Capture the cell that displays the provided text and extract its [x, y] central coordinate. 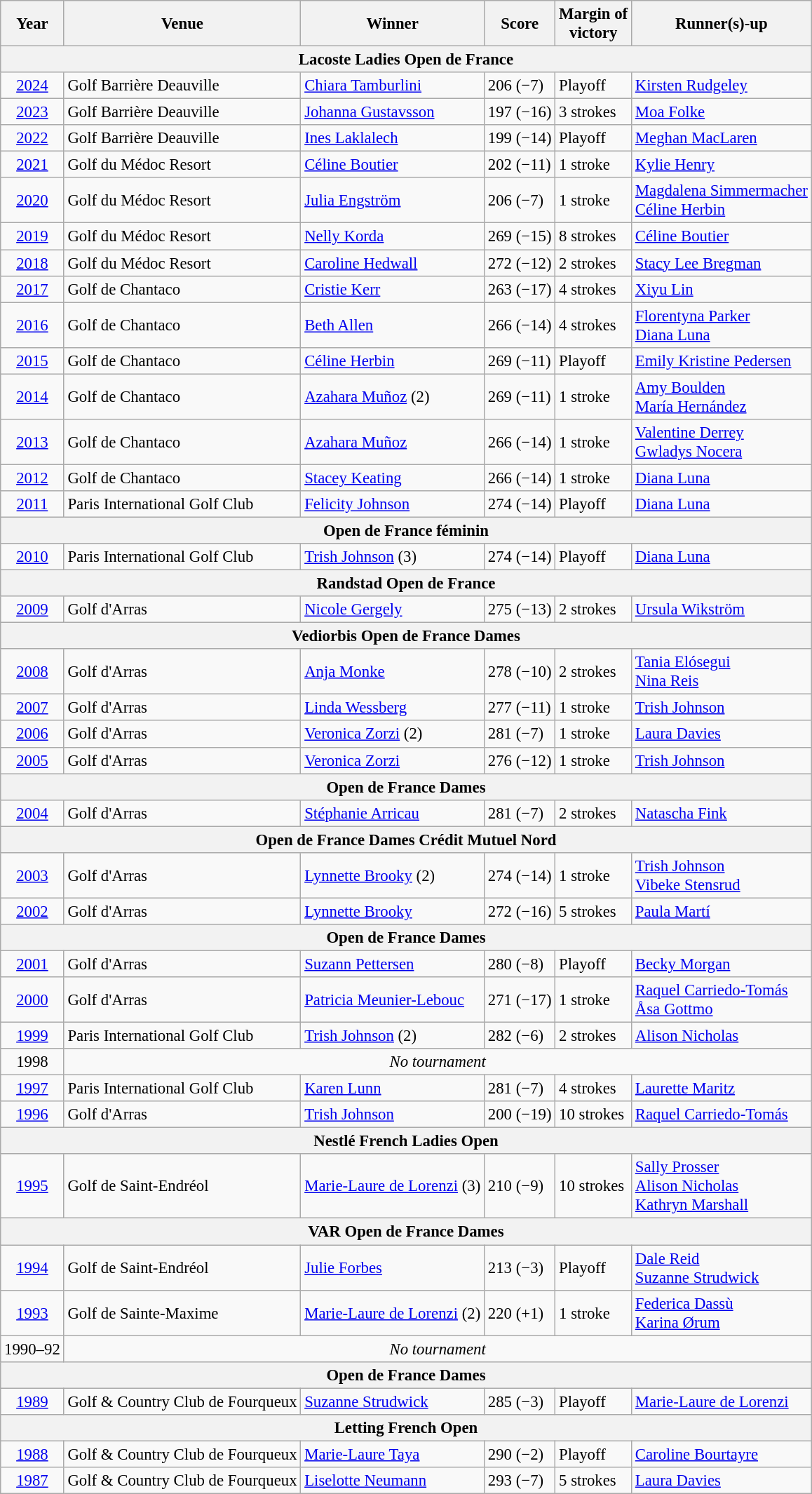
Azahara Muñoz [393, 442]
1994 [32, 1268]
Marie-Laure de Lorenzi (2) [393, 1313]
Cristie Kerr [393, 289]
Vediorbis Open de France Dames [406, 636]
2019 [32, 236]
Ines Laklalech [393, 138]
2002 [32, 911]
Magdalena Simmermacher Céline Herbin [721, 201]
2010 [32, 557]
Meghan MacLaren [721, 138]
2003 [32, 875]
Paula Martí [721, 911]
278 (−10) [520, 672]
Year [32, 24]
Valentine Derrey Gwladys Nocera [721, 442]
2018 [32, 263]
3 strokes [593, 112]
272 (−16) [520, 911]
2016 [32, 325]
Felicity Johnson [393, 504]
197 (−16) [520, 112]
276 (−12) [520, 760]
Trish Johnson (3) [393, 557]
2023 [32, 112]
285 (−3) [520, 1401]
Julie Forbes [393, 1268]
Ursula Wikström [721, 610]
Azahara Muñoz (2) [393, 397]
Marie-Laure de Lorenzi [721, 1401]
Raquel Carriedo-Tomás [721, 1115]
Sally Prosser Alison Nicholas Kathryn Marshall [721, 1187]
Marie-Laure de Lorenzi (3) [393, 1187]
Caroline Bourtayre [721, 1454]
Veronica Zorzi [393, 760]
Becky Morgan [721, 964]
Stacey Keating [393, 478]
2021 [32, 165]
2024 [32, 86]
Lynnette Brooky (2) [393, 875]
Lacoste Ladies Open de France [406, 60]
Xiyu Lin [721, 289]
Laurette Maritz [721, 1089]
Winner [393, 24]
Julia Engström [393, 201]
Anja Monke [393, 672]
200 (−19) [520, 1115]
Caroline Hedwall [393, 263]
Venue [182, 24]
Lynnette Brooky [393, 911]
Stacy Lee Bregman [721, 263]
263 (−17) [520, 289]
199 (−14) [520, 138]
1987 [32, 1481]
275 (−13) [520, 610]
2009 [32, 610]
Raquel Carriedo-Tomás Åsa Gottmo [721, 1000]
VAR Open de France Dames [406, 1232]
Suzanne Strudwick [393, 1401]
Suzann Pettersen [393, 964]
Trish Johnson Vibeke Stensrud [721, 875]
2022 [32, 138]
2011 [32, 504]
293 (−7) [520, 1481]
Nestlé French Ladies Open [406, 1141]
220 (+1) [520, 1313]
Amy Boulden María Hernández [721, 397]
2020 [32, 201]
Open de France féminin [406, 530]
1999 [32, 1036]
Marie-Laure Taya [393, 1454]
Natascha Fink [721, 813]
1990–92 [32, 1349]
210 (−9) [520, 1187]
Céline Herbin [393, 361]
Patricia Meunier-Lebouc [393, 1000]
Score [520, 24]
2013 [32, 442]
2015 [32, 361]
Letting French Open [406, 1428]
Nicole Gergely [393, 610]
2000 [32, 1000]
2017 [32, 289]
213 (−3) [520, 1268]
277 (−11) [520, 708]
Veronica Zorzi (2) [393, 734]
Trish Johnson (2) [393, 1036]
Chiara Tamburlini [393, 86]
Karen Lunn [393, 1089]
282 (−6) [520, 1036]
8 strokes [593, 236]
1993 [32, 1313]
Dale Reid Suzanne Strudwick [721, 1268]
271 (−17) [520, 1000]
Liselotte Neumann [393, 1481]
2014 [32, 397]
269 (−15) [520, 236]
Stéphanie Arricau [393, 813]
1997 [32, 1089]
2005 [32, 760]
2007 [32, 708]
Tania Elósegui Nina Reis [721, 672]
Alison Nicholas [721, 1036]
290 (−2) [520, 1454]
2006 [32, 734]
1996 [32, 1115]
Runner(s)-up [721, 24]
2001 [32, 964]
Kirsten Rudgeley [721, 86]
Johanna Gustavsson [393, 112]
1989 [32, 1401]
280 (−8) [520, 964]
Golf de Sainte-Maxime [182, 1313]
1998 [32, 1062]
Moa Folke [721, 112]
Randstad Open de France [406, 584]
1995 [32, 1187]
202 (−11) [520, 165]
2008 [32, 672]
Florentyna Parker Diana Luna [721, 325]
Margin ofvictory [593, 24]
Nelly Korda [393, 236]
Beth Allen [393, 325]
2004 [32, 813]
1988 [32, 1454]
Linda Wessberg [393, 708]
2012 [32, 478]
Open de France Dames Crédit Mutuel Nord [406, 840]
Emily Kristine Pedersen [721, 361]
Kylie Henry [721, 165]
Federica Dassù Karina Ørum [721, 1313]
272 (−12) [520, 263]
